Return [x, y] of the center of cell containing provided text 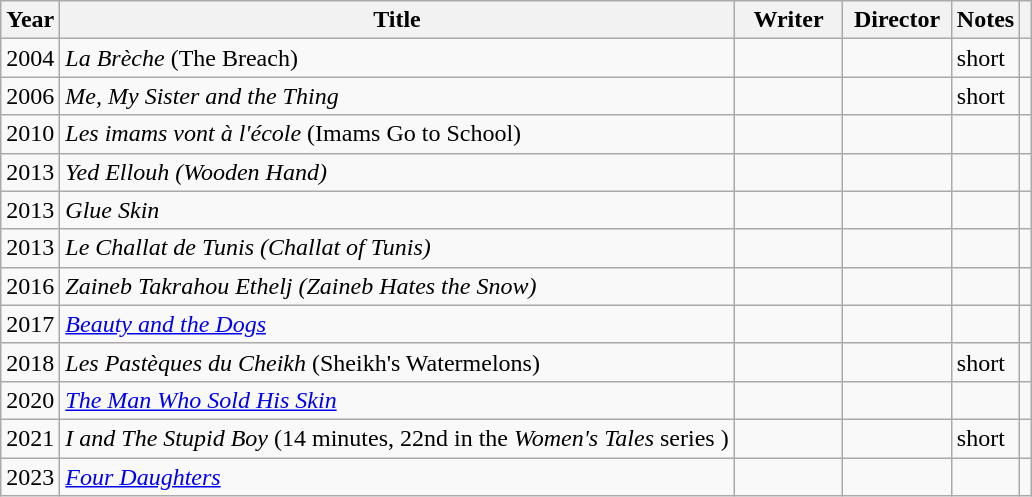
Me, My Sister and the Thing [397, 96]
Beauty and the Dogs [397, 324]
The Man Who Sold His Skin [397, 400]
Yed Ellouh (Wooden Hand) [397, 172]
Les Pastèques du Cheikh (Sheikh's Watermelons) [397, 362]
La Brèche (The Breach) [397, 58]
2017 [30, 324]
2020 [30, 400]
Zaineb Takrahou Ethelj (Zaineb Hates the Snow) [397, 286]
2021 [30, 438]
Notes [985, 20]
Le Challat de Tunis (Challat of Tunis) [397, 248]
2023 [30, 477]
2016 [30, 286]
Glue Skin [397, 210]
2018 [30, 362]
Four Daughters [397, 477]
Director [898, 20]
2004 [30, 58]
Les imams vont à l'école (Imams Go to School) [397, 134]
2006 [30, 96]
2010 [30, 134]
Writer [788, 20]
Title [397, 20]
Year [30, 20]
I and The Stupid Boy (14 minutes, 22nd in the Women's Tales series ) [397, 438]
